For the text-containing cell, return its midpoint in (x, y) coordinate format. 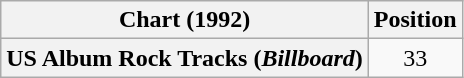
US Album Rock Tracks (Billboard) (185, 58)
Position (415, 20)
33 (415, 58)
Chart (1992) (185, 20)
